Pinpoint the cell where the given text exists, returning its (X, Y) midpoint coordinate. 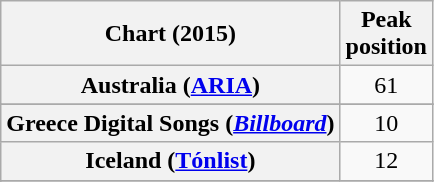
12 (386, 161)
Chart (2015) (170, 34)
10 (386, 123)
Peakposition (386, 34)
Iceland (Tónlist) (170, 161)
61 (386, 85)
Australia (ARIA) (170, 85)
Greece Digital Songs (Billboard) (170, 123)
